Identify which cell holds the provided text, then report its [X, Y] central coordinate. 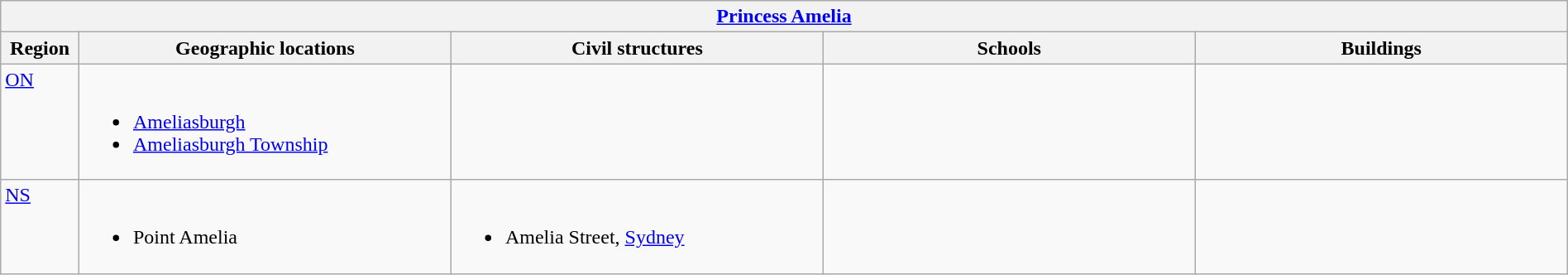
Princess Amelia [784, 17]
Geographic locations [265, 48]
Buildings [1381, 48]
Amelia Street, Sydney [637, 227]
AmeliasburghAmeliasburgh Township [265, 122]
Schools [1009, 48]
ON [40, 122]
NS [40, 227]
Point Amelia [265, 227]
Region [40, 48]
Civil structures [637, 48]
